Find where the given text appears and provide that cell's center as [x, y] coordinate. 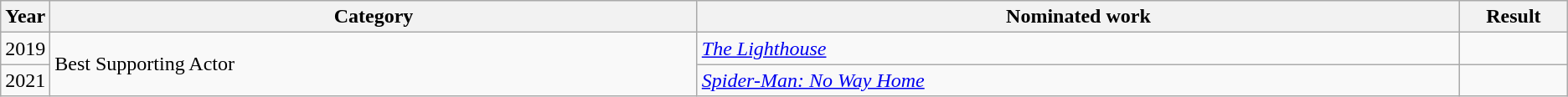
Best Supporting Actor [374, 64]
Result [1514, 17]
Spider-Man: No Way Home [1078, 80]
Nominated work [1078, 17]
2019 [25, 48]
Year [25, 17]
The Lighthouse [1078, 48]
Category [374, 17]
2021 [25, 80]
